Detect which cell encompasses the target text, then output its [X, Y] center coordinate. 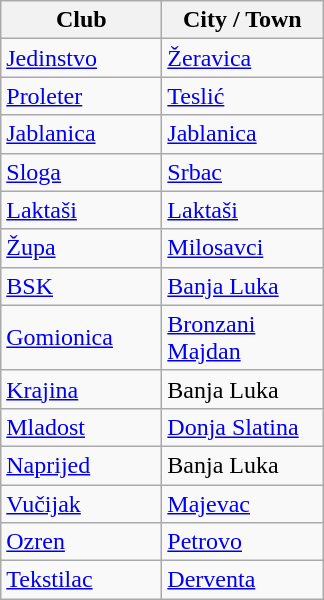
Teslić [242, 96]
Krajina [82, 389]
Petrovo [242, 542]
Mladost [82, 427]
Milosavci [242, 248]
Srbac [242, 172]
Naprijed [82, 465]
Jedinstvo [82, 58]
Donja Slatina [242, 427]
Župa [82, 248]
Žeravica [242, 58]
BSK [82, 286]
Bronzani Majdan [242, 338]
Tekstilac [82, 580]
Gomionica [82, 338]
Proleter [82, 96]
Vučijak [82, 503]
City / Town [242, 20]
Ozren [82, 542]
Majevac [242, 503]
Club [82, 20]
Sloga [82, 172]
Derventa [242, 580]
